Identify which cell holds the provided text, then report its [x, y] central coordinate. 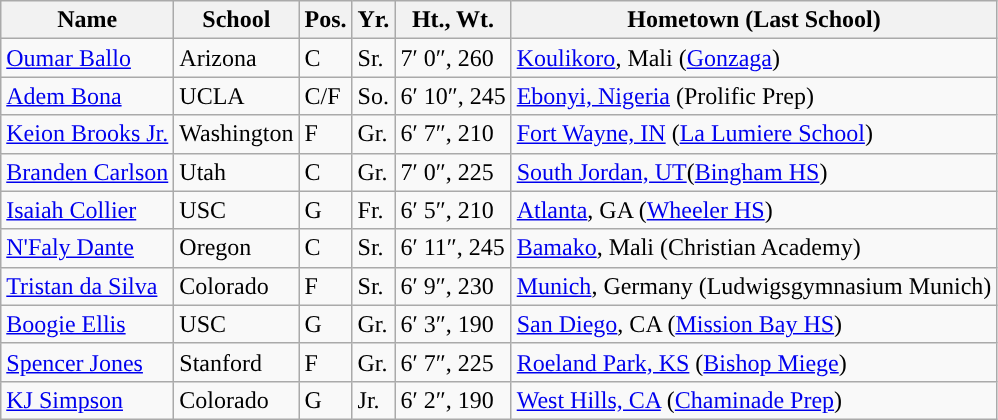
C/F [326, 96]
Bamako, Mali (Christian Academy) [754, 248]
Arizona [236, 58]
6′ 5″, 210 [453, 210]
6′ 11″, 245 [453, 248]
6′ 10″, 245 [453, 96]
7′ 0″, 225 [453, 172]
Isaiah Collier [88, 210]
6′ 7″, 225 [453, 362]
Keion Brooks Jr. [88, 134]
Yr. [374, 20]
Pos. [326, 20]
Oregon [236, 248]
KJ Simpson [88, 400]
Ht., Wt. [453, 20]
UCLA [236, 96]
Spencer Jones [88, 362]
Name [88, 20]
6′ 2″, 190 [453, 400]
Stanford [236, 362]
Boogie Ellis [88, 324]
Hometown (Last School) [754, 20]
Roeland Park, KS (Bishop Miege) [754, 362]
Jr. [374, 400]
7′ 0″, 260 [453, 58]
Fort Wayne, IN (La Lumiere School) [754, 134]
Koulikoro, Mali (Gonzaga) [754, 58]
6′ 9″, 230 [453, 286]
Tristan da Silva [88, 286]
Munich, Germany (Ludwigsgymnasium Munich) [754, 286]
Washington [236, 134]
Adem Bona [88, 96]
Fr. [374, 210]
School [236, 20]
South Jordan, UT(Bingham HS) [754, 172]
So. [374, 96]
6′ 7″, 210 [453, 134]
San Diego, CA (Mission Bay HS) [754, 324]
N'Faly Dante [88, 248]
Atlanta, GA (Wheeler HS) [754, 210]
Ebonyi, Nigeria (Prolific Prep) [754, 96]
Utah [236, 172]
Oumar Ballo [88, 58]
West Hills, CA (Chaminade Prep) [754, 400]
6′ 3″, 190 [453, 324]
Branden Carlson [88, 172]
